Identify which cell holds the provided text, then report its [x, y] central coordinate. 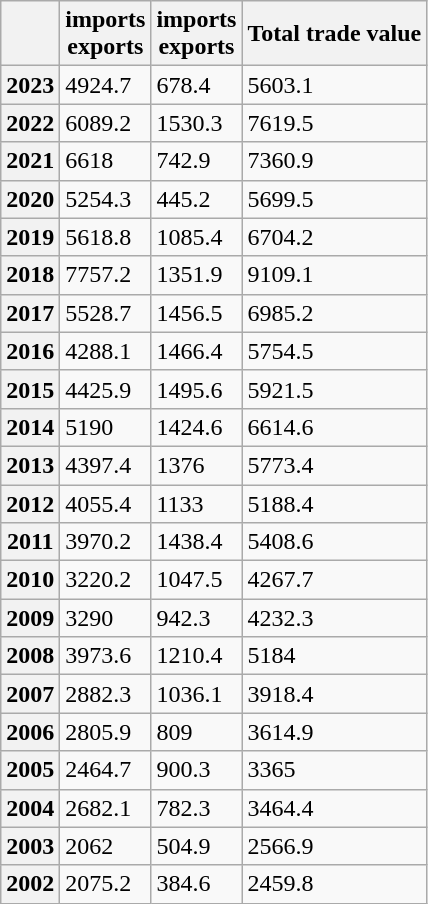
3290 [106, 618]
678.4 [196, 85]
3973.6 [106, 656]
5699.5 [334, 199]
5754.5 [334, 351]
2010 [30, 580]
3970.2 [106, 542]
4425.9 [106, 389]
3614.9 [334, 732]
6089.2 [106, 123]
2805.9 [106, 732]
5603.1 [334, 85]
1085.4 [196, 237]
3918.4 [334, 694]
5188.4 [334, 503]
6614.6 [334, 427]
445.2 [196, 199]
942.3 [196, 618]
4924.7 [106, 85]
1466.4 [196, 351]
5528.7 [106, 313]
5190 [106, 427]
9109.1 [334, 275]
1456.5 [196, 313]
3464.4 [334, 808]
4055.4 [106, 503]
2017 [30, 313]
5254.3 [106, 199]
3220.2 [106, 580]
1351.9 [196, 275]
2464.7 [106, 770]
384.6 [196, 884]
4232.3 [334, 618]
1210.4 [196, 656]
2014 [30, 427]
1133 [196, 503]
4267.7 [334, 580]
6704.2 [334, 237]
2020 [30, 199]
1438.4 [196, 542]
2566.9 [334, 846]
1036.1 [196, 694]
1495.6 [196, 389]
5921.5 [334, 389]
2011 [30, 542]
2012 [30, 503]
7619.5 [334, 123]
2075.2 [106, 884]
1530.3 [196, 123]
2018 [30, 275]
2006 [30, 732]
Total trade value [334, 34]
2015 [30, 389]
2009 [30, 618]
1047.5 [196, 580]
742.9 [196, 161]
7757.2 [106, 275]
2682.1 [106, 808]
5618.8 [106, 237]
809 [196, 732]
2003 [30, 846]
3365 [334, 770]
2007 [30, 694]
900.3 [196, 770]
2062 [106, 846]
2008 [30, 656]
4288.1 [106, 351]
2002 [30, 884]
6618 [106, 161]
4397.4 [106, 465]
5184 [334, 656]
2882.3 [106, 694]
2016 [30, 351]
6985.2 [334, 313]
504.9 [196, 846]
7360.9 [334, 161]
5773.4 [334, 465]
2021 [30, 161]
1424.6 [196, 427]
2005 [30, 770]
2459.8 [334, 884]
782.3 [196, 808]
2019 [30, 237]
2023 [30, 85]
2013 [30, 465]
2004 [30, 808]
5408.6 [334, 542]
2022 [30, 123]
1376 [196, 465]
